Detect which cell encompasses the target text, then output its [X, Y] center coordinate. 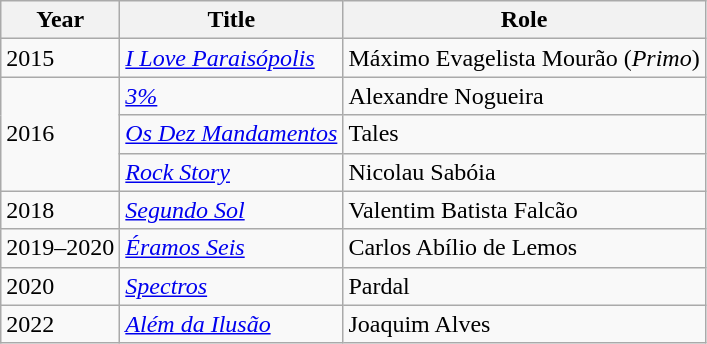
2015 [60, 58]
Alexandre Nogueira [524, 96]
2018 [60, 210]
2019–2020 [60, 248]
Valentim Batista Falcão [524, 210]
Joaquim Alves [524, 324]
Spectros [232, 286]
Tales [524, 134]
Year [60, 20]
2016 [60, 134]
Éramos Seis [232, 248]
3% [232, 96]
Carlos Abílio de Lemos [524, 248]
Segundo Sol [232, 210]
Além da Ilusão [232, 324]
Os Dez Mandamentos [232, 134]
Pardal [524, 286]
Role [524, 20]
Nicolau Sabóia [524, 172]
I Love Paraisópolis [232, 58]
2020 [60, 286]
Title [232, 20]
Máximo Evagelista Mourão (Primo) [524, 58]
2022 [60, 324]
Rock Story [232, 172]
